Locate the cell with the specified text and output its [X, Y] center coordinate. 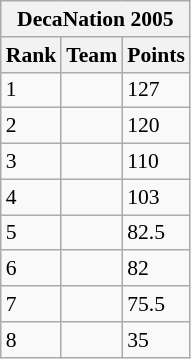
4 [32, 197]
5 [32, 233]
82 [156, 269]
120 [156, 126]
Rank [32, 55]
127 [156, 90]
8 [32, 340]
110 [156, 162]
1 [32, 90]
6 [32, 269]
DecaNation 2005 [96, 19]
35 [156, 340]
2 [32, 126]
82.5 [156, 233]
3 [32, 162]
Team [92, 55]
Points [156, 55]
75.5 [156, 304]
7 [32, 304]
103 [156, 197]
